Identify which cell holds the provided text, then report its (x, y) central coordinate. 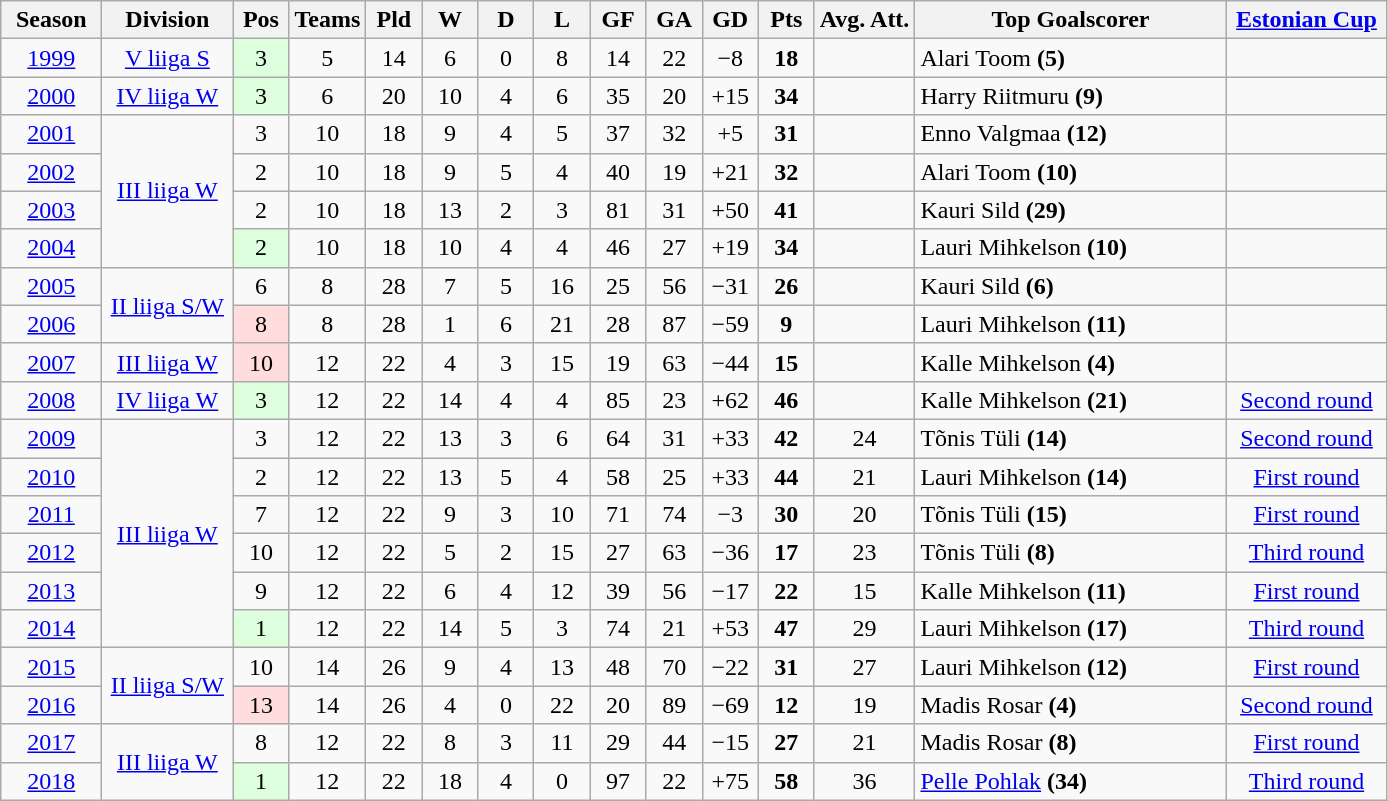
Lauri Mihkelson (11) (1070, 324)
+75 (730, 781)
Division (168, 20)
2006 (52, 324)
Kalle Mihkelson (4) (1070, 362)
2014 (52, 629)
+21 (730, 172)
V liiga S (168, 58)
11 (562, 743)
Alari Toom (5) (1070, 58)
Pelle Pohlak (34) (1070, 781)
2002 (52, 172)
2018 (52, 781)
2011 (52, 515)
−44 (730, 362)
41 (786, 210)
81 (618, 210)
48 (618, 667)
−36 (730, 553)
2003 (52, 210)
Avg. Att. (864, 20)
Teams (328, 20)
87 (674, 324)
+50 (730, 210)
Kauri Sild (29) (1070, 210)
Pos (261, 20)
Season (52, 20)
2013 (52, 591)
70 (674, 667)
−8 (730, 58)
89 (674, 705)
GF (618, 20)
−17 (730, 591)
40 (618, 172)
−31 (730, 286)
30 (786, 515)
2012 (52, 553)
42 (786, 438)
2007 (52, 362)
−22 (730, 667)
L (562, 20)
97 (618, 781)
−69 (730, 705)
2009 (52, 438)
Kalle Mihkelson (11) (1070, 591)
2001 (52, 134)
Lauri Mihkelson (10) (1070, 248)
24 (864, 438)
Alari Toom (10) (1070, 172)
+19 (730, 248)
85 (618, 400)
2015 (52, 667)
Madis Rosar (8) (1070, 743)
35 (618, 96)
Tõnis Tüli (8) (1070, 553)
Tõnis Tüli (14) (1070, 438)
−3 (730, 515)
37 (618, 134)
Kauri Sild (6) (1070, 286)
2008 (52, 400)
GA (674, 20)
71 (618, 515)
Top Goalscorer (1070, 20)
Enno Valgmaa (12) (1070, 134)
Lauri Mihkelson (14) (1070, 477)
64 (618, 438)
17 (786, 553)
2000 (52, 96)
1999 (52, 58)
16 (562, 286)
Madis Rosar (4) (1070, 705)
2016 (52, 705)
−15 (730, 743)
+5 (730, 134)
47 (786, 629)
Kalle Mihkelson (21) (1070, 400)
39 (618, 591)
Harry Riitmuru (9) (1070, 96)
+62 (730, 400)
Pld (394, 20)
2004 (52, 248)
36 (864, 781)
GD (730, 20)
Tõnis Tüli (15) (1070, 515)
−59 (730, 324)
Lauri Mihkelson (17) (1070, 629)
+53 (730, 629)
+15 (730, 96)
D (506, 20)
Estonian Cup (1306, 20)
W (450, 20)
Pts (786, 20)
2017 (52, 743)
2005 (52, 286)
Lauri Mihkelson (12) (1070, 667)
2010 (52, 477)
